Capture the cell that displays the provided text and extract its [x, y] central coordinate. 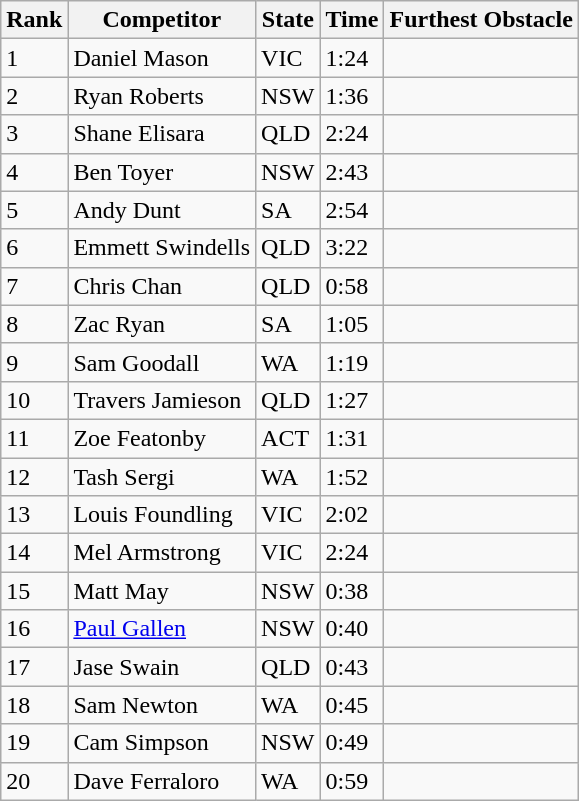
Daniel Mason [162, 58]
Sam Goodall [162, 362]
13 [34, 515]
State [288, 20]
2:02 [352, 515]
9 [34, 362]
Paul Gallen [162, 629]
Matt May [162, 591]
Sam Newton [162, 705]
4 [34, 172]
0:45 [352, 705]
Louis Foundling [162, 515]
14 [34, 553]
3:22 [352, 248]
Zoe Featonby [162, 438]
16 [34, 629]
Cam Simpson [162, 743]
0:58 [352, 286]
Tash Sergi [162, 477]
17 [34, 667]
1:36 [352, 96]
Dave Ferraloro [162, 781]
7 [34, 286]
ACT [288, 438]
1:19 [352, 362]
Emmett Swindells [162, 248]
Mel Armstrong [162, 553]
20 [34, 781]
0:38 [352, 591]
1:24 [352, 58]
6 [34, 248]
Furthest Obstacle [481, 20]
Ryan Roberts [162, 96]
19 [34, 743]
5 [34, 210]
8 [34, 324]
Zac Ryan [162, 324]
15 [34, 591]
2 [34, 96]
0:43 [352, 667]
Shane Elisara [162, 134]
18 [34, 705]
1:05 [352, 324]
Rank [34, 20]
3 [34, 134]
1:52 [352, 477]
2:43 [352, 172]
12 [34, 477]
2:54 [352, 210]
Travers Jamieson [162, 400]
Competitor [162, 20]
Time [352, 20]
Jase Swain [162, 667]
0:40 [352, 629]
10 [34, 400]
11 [34, 438]
1:31 [352, 438]
0:49 [352, 743]
Chris Chan [162, 286]
0:59 [352, 781]
1:27 [352, 400]
Andy Dunt [162, 210]
1 [34, 58]
Ben Toyer [162, 172]
